Pinpoint the cell where the given text exists, returning its (x, y) midpoint coordinate. 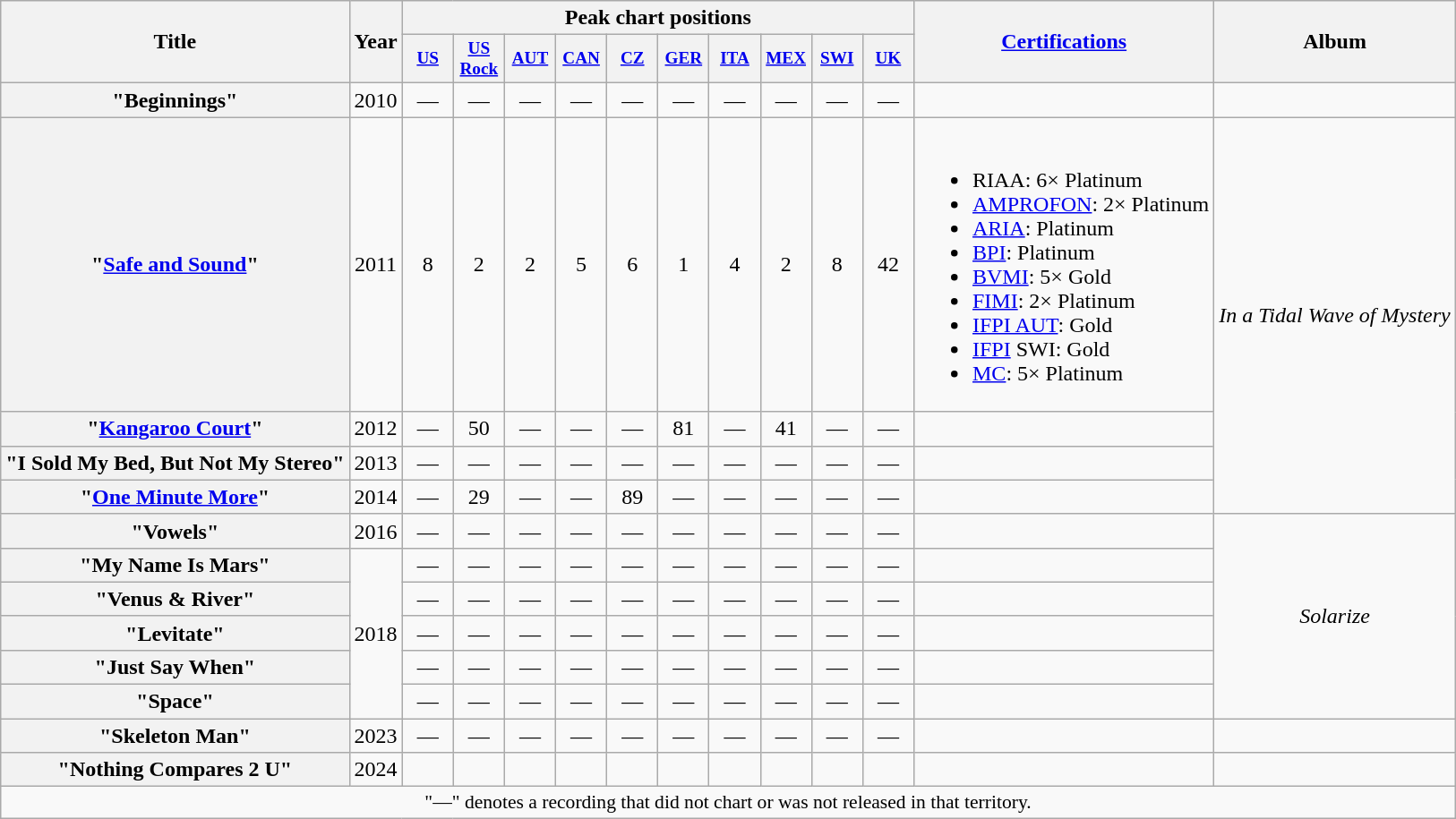
Album (1334, 42)
US (428, 59)
42 (888, 265)
2018 (376, 633)
"My Name Is Mars" (176, 565)
41 (786, 429)
"Space" (176, 702)
81 (684, 429)
50 (478, 429)
"Levitate" (176, 633)
"Skeleton Man" (176, 736)
Year (376, 42)
2012 (376, 429)
SWI (836, 59)
2023 (376, 736)
UK (888, 59)
"Beginnings" (176, 100)
"Venus & River" (176, 599)
"Safe and Sound" (176, 265)
USRock (478, 59)
2016 (376, 531)
4 (734, 265)
CZ (632, 59)
2013 (376, 463)
6 (632, 265)
2010 (376, 100)
5 (582, 265)
MEX (786, 59)
GER (684, 59)
Certifications (1064, 42)
"One Minute More" (176, 497)
"Kangaroo Court" (176, 429)
"Vowels" (176, 531)
29 (478, 497)
"Just Say When" (176, 668)
"I Sold My Bed, But Not My Stereo" (176, 463)
"Nothing Compares 2 U" (176, 770)
"—" denotes a recording that did not chart or was not released in that territory. (729, 803)
2024 (376, 770)
In a Tidal Wave of Mystery (1334, 315)
2014 (376, 497)
CAN (582, 59)
Peak chart positions (657, 18)
89 (632, 497)
ITA (734, 59)
RIAA: 6× PlatinumAMPROFON: 2× PlatinumARIA: PlatinumBPI: PlatinumBVMI: 5× GoldFIMI: 2× PlatinumIFPI AUT: GoldIFPI SWI: GoldMC: 5× Platinum (1064, 265)
AUT (530, 59)
Title (176, 42)
1 (684, 265)
Solarize (1334, 616)
2011 (376, 265)
